Search for the cell housing the specified text and yield its [X, Y] center coordinate. 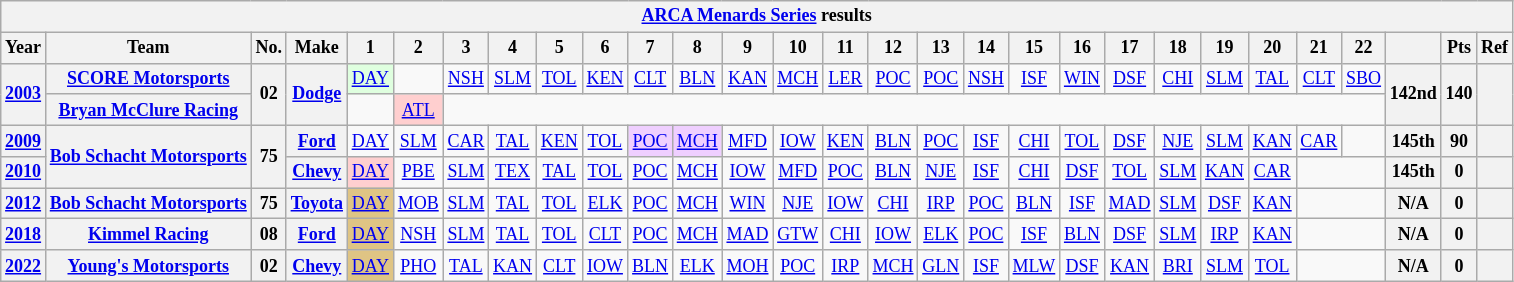
LER [846, 78]
22 [1364, 48]
MOB [418, 204]
Kimmel Racing [148, 234]
Ref [1495, 48]
Young's Motorsports [148, 266]
16 [1082, 48]
Make [316, 48]
4 [513, 48]
No. [268, 48]
20 [1272, 48]
17 [1130, 48]
Pts [1459, 48]
90 [1459, 140]
2009 [24, 140]
Bryan McClure Racing [148, 110]
Dodge [316, 94]
ARCA Menards Series results [757, 16]
18 [1178, 48]
GTW [798, 234]
TEX [513, 172]
ATL [418, 110]
19 [1225, 48]
21 [1319, 48]
MOH [748, 266]
10 [798, 48]
142nd [1413, 94]
PHO [418, 266]
MLW [1034, 266]
13 [941, 48]
SCORE Motorsports [148, 78]
5 [559, 48]
Team [148, 48]
PBE [418, 172]
SBO [1364, 78]
3 [466, 48]
2022 [24, 266]
15 [1034, 48]
7 [650, 48]
Year [24, 48]
1 [370, 48]
GLN [941, 266]
2003 [24, 94]
2012 [24, 204]
9 [748, 48]
2010 [24, 172]
140 [1459, 94]
08 [268, 234]
6 [605, 48]
12 [893, 48]
2018 [24, 234]
Toyota [316, 204]
BRI [1178, 266]
14 [986, 48]
8 [697, 48]
2 [418, 48]
11 [846, 48]
